Scan for the cell matching the given text and deliver its (X, Y) coordinate at center. 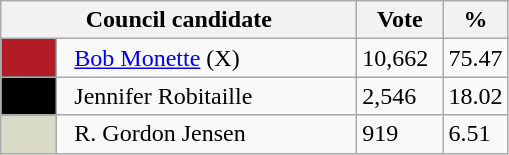
R. Gordon Jensen (207, 134)
18.02 (476, 96)
919 (400, 134)
75.47 (476, 58)
6.51 (476, 134)
Jennifer Robitaille (207, 96)
10,662 (400, 58)
2,546 (400, 96)
Vote (400, 20)
% (476, 20)
Council candidate (179, 20)
Bob Monette (X) (207, 58)
